For the text-containing cell, return its midpoint in [x, y] coordinate format. 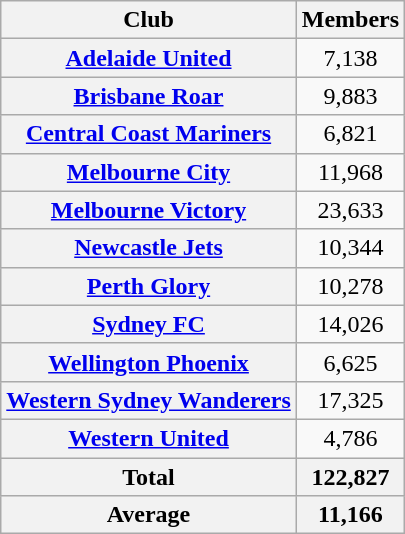
Sydney FC [149, 324]
Total [149, 477]
7,138 [350, 58]
Central Coast Mariners [149, 134]
23,633 [350, 210]
11,166 [350, 515]
Western United [149, 438]
Perth Glory [149, 286]
Average [149, 515]
Adelaide United [149, 58]
Western Sydney Wanderers [149, 400]
10,344 [350, 248]
Brisbane Roar [149, 96]
122,827 [350, 477]
17,325 [350, 400]
Club [149, 20]
10,278 [350, 286]
14,026 [350, 324]
11,968 [350, 172]
Newcastle Jets [149, 248]
Melbourne City [149, 172]
9,883 [350, 96]
6,821 [350, 134]
6,625 [350, 362]
Melbourne Victory [149, 210]
Wellington Phoenix [149, 362]
Members [350, 20]
4,786 [350, 438]
